Search for the cell housing the specified text and yield its (X, Y) center coordinate. 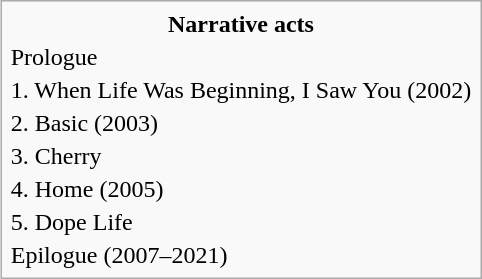
4. Home (2005) (240, 189)
3. Cherry (240, 156)
Epilogue (2007–2021) (240, 255)
1. When Life Was Beginning, I Saw You (2002) (240, 90)
5. Dope Life (240, 222)
Prologue (240, 57)
2. Basic (2003) (240, 123)
Narrative acts (240, 24)
